Identify which cell holds the provided text, then report its [X, Y] central coordinate. 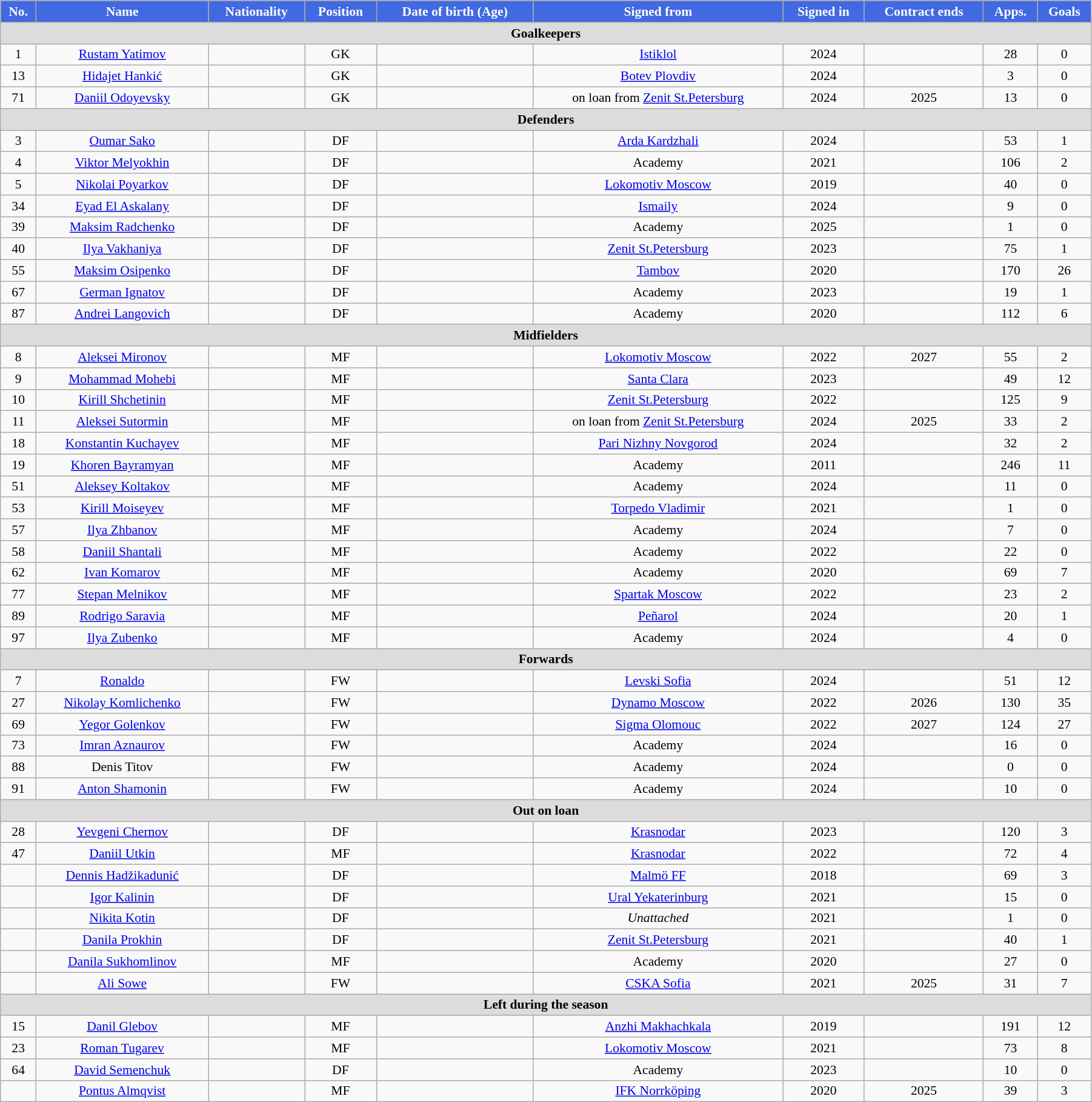
2026 [924, 703]
Ali Sowe [122, 983]
Viktor Melyokhin [122, 163]
20 [1011, 616]
Levski Sofia [658, 681]
22 [1011, 552]
Mohammad Mohebi [122, 379]
75 [1011, 249]
Maksim Radchenko [122, 227]
18 [18, 444]
246 [1011, 465]
IFK Norrköping [658, 1091]
87 [18, 314]
Signed from [658, 12]
Arda Kardzhali [658, 141]
49 [1011, 379]
64 [18, 1070]
Rodrigo Saravia [122, 616]
5 [18, 184]
Danil Glebov [122, 1027]
62 [18, 573]
Contract ends [924, 12]
Ronaldo [122, 681]
Daniil Shantali [122, 552]
Oumar Sako [122, 141]
Out on loan [546, 810]
Aleksey Koltakov [122, 487]
88 [18, 767]
Stepan Melnikov [122, 595]
Name [122, 12]
Goals [1064, 12]
Apps. [1011, 12]
Roman Tugarev [122, 1048]
2011 [824, 465]
112 [1011, 314]
35 [1064, 703]
Khoren Bayramyan [122, 465]
Andrei Langovich [122, 314]
Nationality [257, 12]
Denis Titov [122, 767]
Daniil Utkin [122, 854]
Pari Nizhny Novgorod [658, 444]
Anzhi Makhachkala [658, 1027]
Istiklol [658, 55]
32 [1011, 444]
Position [341, 12]
Eyad El Askalany [122, 206]
31 [1011, 983]
Kirill Shchetinin [122, 400]
Botev Plovdiv [658, 76]
71 [18, 98]
Dennis Hadžikadunić [122, 875]
Nikita Kotin [122, 918]
Pontus Almqvist [122, 1091]
130 [1011, 703]
91 [18, 789]
Midfielders [546, 336]
Nikolai Poyarkov [122, 184]
David Semenchuk [122, 1070]
89 [18, 616]
No. [18, 12]
Ilya Vakhaniya [122, 249]
Malmö FF [658, 875]
Ilya Zhbanov [122, 530]
Date of birth (Age) [454, 12]
34 [18, 206]
47 [18, 854]
Rustam Yatimov [122, 55]
16 [1011, 746]
Sigma Olomouc [658, 724]
2018 [824, 875]
Defenders [546, 119]
Spartak Moscow [658, 595]
120 [1011, 832]
Anton Shamonin [122, 789]
Ilya Zubenko [122, 638]
Ismaily [658, 206]
26 [1064, 271]
Torpedo Vladimir [658, 509]
Aleksei Mironov [122, 357]
German Ignatov [122, 292]
Kirill Moiseyev [122, 509]
124 [1011, 724]
57 [18, 530]
67 [18, 292]
Nikolay Komlichenko [122, 703]
72 [1011, 854]
Left during the season [546, 1005]
Goalkeepers [546, 33]
Forwards [546, 660]
33 [1011, 422]
Daniil Odoyevsky [122, 98]
Tambov [658, 271]
Yegor Golenkov [122, 724]
Signed in [824, 12]
Yevgeni Chernov [122, 832]
106 [1011, 163]
CSKA Sofia [658, 983]
Ivan Komarov [122, 573]
Maksim Osipenko [122, 271]
Dynamo Moscow [658, 703]
Aleksei Sutormin [122, 422]
Peñarol [658, 616]
Konstantin Kuchayev [122, 444]
Unattached [658, 918]
77 [18, 595]
Santa Clara [658, 379]
Ural Yekaterinburg [658, 897]
191 [1011, 1027]
Danila Prokhin [122, 940]
Imran Aznaurov [122, 746]
Danila Sukhomlinov [122, 962]
Igor Kalinin [122, 897]
58 [18, 552]
97 [18, 638]
125 [1011, 400]
170 [1011, 271]
Hidajet Hankić [122, 76]
6 [1064, 314]
